Search for the cell housing the specified text and yield its [x, y] center coordinate. 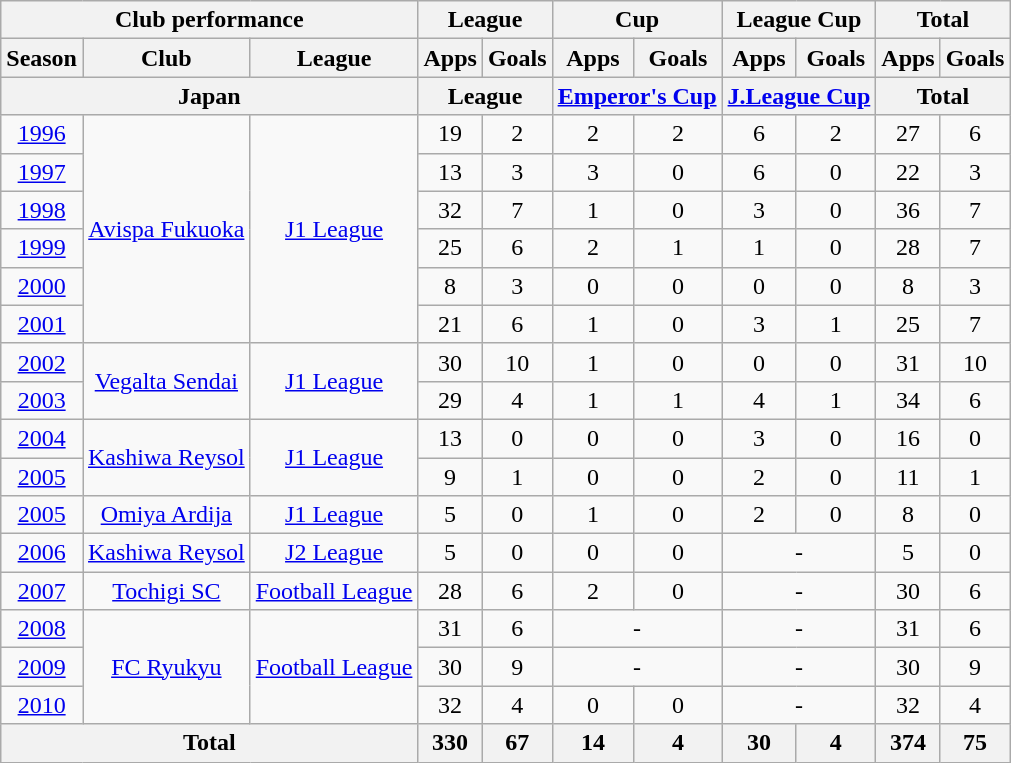
1999 [42, 248]
330 [450, 743]
1996 [42, 134]
36 [908, 210]
27 [908, 134]
Club performance [210, 20]
21 [450, 324]
2008 [42, 629]
League Cup [799, 20]
J2 League [334, 553]
2007 [42, 591]
16 [908, 438]
67 [517, 743]
Avispa Fukuoka [166, 229]
Cup [637, 20]
Omiya Ardija [166, 515]
Tochigi SC [166, 591]
Vegalta Sendai [166, 381]
75 [975, 743]
14 [593, 743]
Club [166, 58]
19 [450, 134]
22 [908, 172]
29 [450, 400]
34 [908, 400]
2003 [42, 400]
2001 [42, 324]
2010 [42, 705]
2000 [42, 286]
Season [42, 58]
2002 [42, 362]
2004 [42, 438]
2009 [42, 667]
1998 [42, 210]
Emperor's Cup [637, 96]
J.League Cup [799, 96]
2006 [42, 553]
11 [908, 477]
374 [908, 743]
Japan [210, 96]
FC Ryukyu [166, 667]
1997 [42, 172]
